Identify which cell holds the provided text, then report its (X, Y) central coordinate. 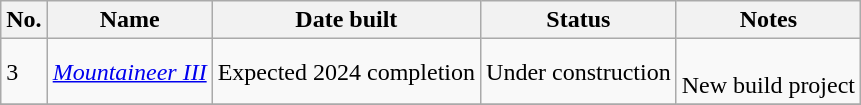
Status (579, 20)
Date built (346, 20)
Under construction (579, 72)
3 (24, 72)
Name (130, 20)
No. (24, 20)
Expected 2024 completion (346, 72)
Notes (768, 20)
Mountaineer III (130, 72)
New build project (768, 72)
